Return the [x, y] coordinate for the center point of the cell that contains the specified text.  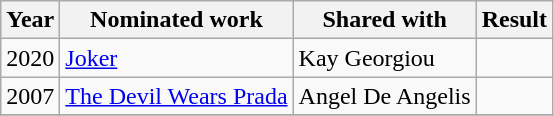
Shared with [384, 20]
Joker [176, 58]
Result [514, 20]
Angel De Angelis [384, 96]
Kay Georgiou [384, 58]
The Devil Wears Prada [176, 96]
2007 [30, 96]
Year [30, 20]
2020 [30, 58]
Nominated work [176, 20]
